Identify which cell holds the provided text, then report its [X, Y] central coordinate. 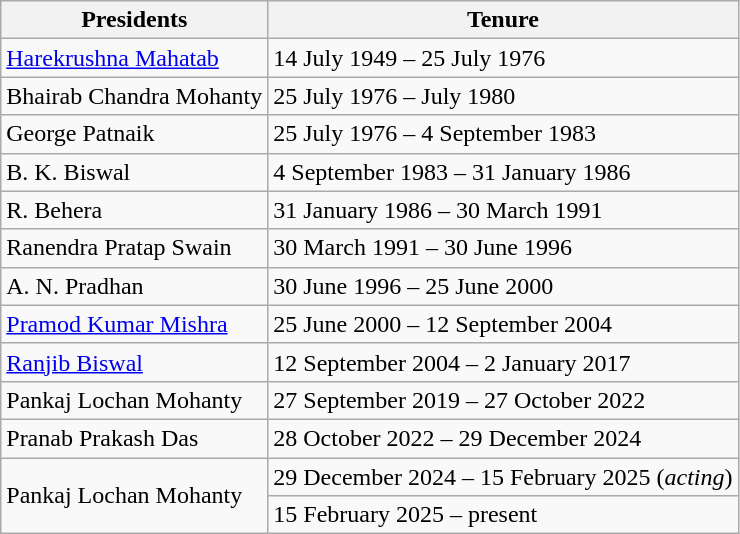
Harekrushna Mahatab [134, 58]
12 September 2004 – 2 January 2017 [503, 362]
Pramod Kumar Mishra [134, 324]
Ranjib Biswal [134, 362]
George Patnaik [134, 134]
31 January 1986 – 30 March 1991 [503, 210]
Presidents [134, 20]
Pranab Prakash Das [134, 438]
14 July 1949 – 25 July 1976 [503, 58]
Tenure [503, 20]
25 July 1976 – July 1980 [503, 96]
15 February 2025 – present [503, 515]
4 September 1983 – 31 January 1986 [503, 172]
A. N. Pradhan [134, 286]
30 June 1996 – 25 June 2000 [503, 286]
28 October 2022 – 29 December 2024 [503, 438]
25 June 2000 – 12 September 2004 [503, 324]
27 September 2019 – 27 October 2022 [503, 400]
R. Behera [134, 210]
29 December 2024 – 15 February 2025 (acting) [503, 477]
25 July 1976 – 4 September 1983 [503, 134]
Ranendra Pratap Swain [134, 248]
Bhairab Chandra Mohanty [134, 96]
B. K. Biswal [134, 172]
30 March 1991 – 30 June 1996 [503, 248]
